Determine the (x, y) coordinate at the center of the cell enclosing the given text.  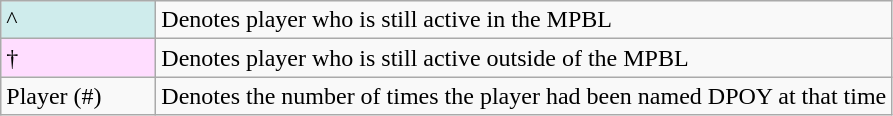
Player (#) (78, 96)
^ (78, 20)
† (78, 58)
Denotes the number of times the player had been named DPOY at that time (524, 96)
Denotes player who is still active outside of the MPBL (524, 58)
Denotes player who is still active in the MPBL (524, 20)
